Output the (x, y) coordinate of the center of the cell containing the given text.  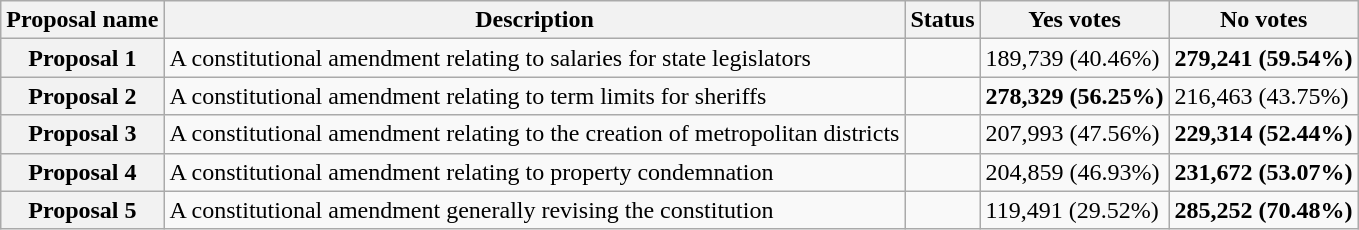
207,993 (47.56%) (1074, 134)
229,314 (52.44%) (1264, 134)
285,252 (70.48%) (1264, 210)
A constitutional amendment relating to term limits for sheriffs (534, 96)
Proposal name (82, 20)
Yes votes (1074, 20)
Proposal 1 (82, 58)
A constitutional amendment relating to property condemnation (534, 172)
189,739 (40.46%) (1074, 58)
216,463 (43.75%) (1264, 96)
A constitutional amendment relating to salaries for state legislators (534, 58)
Proposal 3 (82, 134)
204,859 (46.93%) (1074, 172)
Proposal 4 (82, 172)
Proposal 2 (82, 96)
Description (534, 20)
279,241 (59.54%) (1264, 58)
A constitutional amendment relating to the creation of metropolitan districts (534, 134)
119,491 (29.52%) (1074, 210)
No votes (1264, 20)
278,329 (56.25%) (1074, 96)
Proposal 5 (82, 210)
231,672 (53.07%) (1264, 172)
Status (942, 20)
A constitutional amendment generally revising the constitution (534, 210)
